Find where the given text appears and provide that cell's center as [x, y] coordinate. 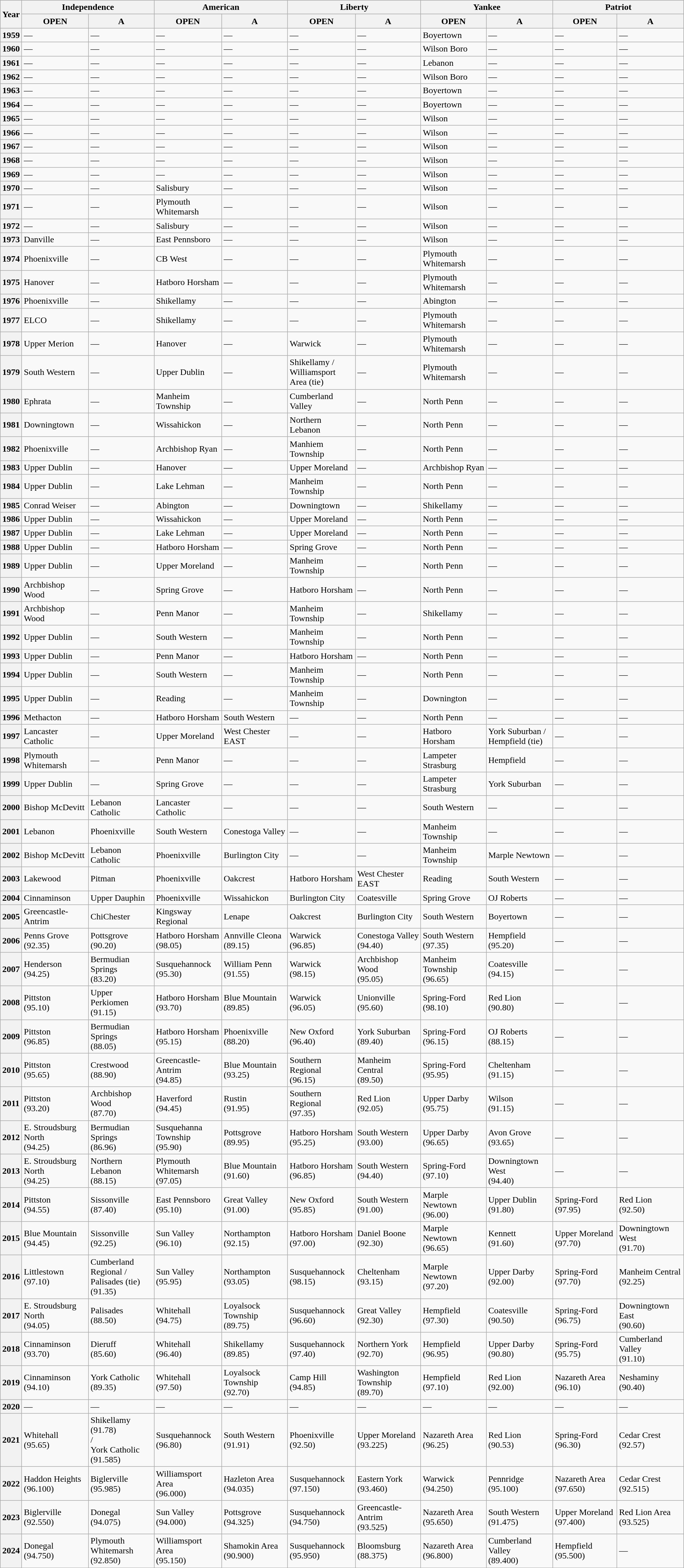
South Western(94.40) [388, 1171]
Warwick(96.85) [322, 941]
2018 [11, 1349]
Neshaminy(90.40) [650, 1383]
Plymouth Whitemarsh(97.05) [188, 1171]
Susquehannock(97.40) [322, 1349]
1993 [11, 656]
Coatesville(90.50) [520, 1315]
2010 [11, 1070]
Hatboro Horsham(95.15) [188, 1036]
Nazareth Area(95.650) [454, 1517]
American [221, 7]
Washington Township(89.70) [388, 1383]
Cheltenham(93.15) [388, 1277]
Whitehall(96.40) [188, 1349]
1984 [11, 486]
2015 [11, 1238]
Palisades(88.50) [121, 1315]
Pittston(95.10) [55, 1003]
2014 [11, 1204]
Susquehannock(95.30) [188, 969]
2006 [11, 941]
Cinnaminson(94.10) [55, 1383]
Manheim Central(89.50) [388, 1070]
Hempfield(97.10) [454, 1383]
1975 [11, 282]
2002 [11, 855]
2001 [11, 831]
Hatboro Horsham(96.85) [322, 1171]
York Suburban / Hempfield (tie) [520, 736]
1971 [11, 207]
Red Lion(92.50) [650, 1204]
1974 [11, 259]
Great Valley(91.00) [255, 1204]
OJ Roberts(88.15) [520, 1036]
Pottsgrove(90.20) [121, 941]
2007 [11, 969]
Archbishop Wood(87.70) [121, 1104]
Hatboro Horsham(93.70) [188, 1003]
Archbishop Wood(95.05) [388, 969]
Nazareth Area(96.800) [454, 1551]
Cumberland Regional / Palisades (tie)(91.35) [121, 1277]
Whitehall(94.75) [188, 1315]
1983 [11, 467]
E. Stroudsburg North(94.05) [55, 1315]
Independence [88, 7]
Phoenixville(88.20) [255, 1036]
Hempfield [520, 760]
ChiChester [121, 916]
Hempfield(97.30) [454, 1315]
1999 [11, 783]
Upper Darby(92.00) [520, 1277]
2024 [11, 1551]
York Suburban [520, 783]
Blue Mountain(91.60) [255, 1171]
Spring-Ford(96.15) [454, 1036]
Downingtown West(91.70) [650, 1238]
Avon Grove(93.65) [520, 1137]
Kennett(91.60) [520, 1238]
1959 [11, 35]
1979 [11, 372]
1998 [11, 760]
1992 [11, 637]
William Penn(91.55) [255, 969]
Upper Dublin(91.80) [520, 1204]
Spring-Ford(97.70) [585, 1277]
Cumberland Valley [322, 401]
New Oxford(95.85) [322, 1204]
Northern Lebanon(88.15) [121, 1171]
Spring-Ford(98.10) [454, 1003]
2004 [11, 898]
Haddon Heights(96.100) [55, 1484]
1976 [11, 301]
Rustin(91.95) [255, 1104]
Shikellamy(89.85) [255, 1349]
Nazareth Area(97.650) [585, 1484]
Conestoga Valley(94.40) [388, 941]
Greencastle-Antrim(94.85) [188, 1070]
Cedar Crest(92.515) [650, 1484]
Warwick(94.250) [454, 1484]
East Pennsboro(95.10) [188, 1204]
Spring-Ford(97.10) [454, 1171]
Red Lion(90.53) [520, 1440]
Upper Darby(90.80) [520, 1349]
Sun Valley(94.000) [188, 1517]
Downingtown West(94.40) [520, 1171]
Great Valley(92.30) [388, 1315]
Henderson(94.25) [55, 969]
Bloomsburg(88.375) [388, 1551]
Blue Mountain(93.25) [255, 1070]
Hazleton Area(94.035) [255, 1484]
Coatesville(94.15) [520, 969]
Red Lion(90.80) [520, 1003]
York Suburban(89.40) [388, 1036]
South Western(93.00) [388, 1137]
Greencastle-Antrim(93.525) [388, 1517]
Upper Darby(96.65) [454, 1137]
Whitehall(97.50) [188, 1383]
Manheim Central(92.25) [650, 1277]
Cinnaminson(93.70) [55, 1349]
1970 [11, 188]
2021 [11, 1440]
East Pennsboro [188, 240]
1973 [11, 240]
Cedar Crest(92.57) [650, 1440]
Pitman [121, 879]
Year [11, 14]
2000 [11, 808]
Hatboro Horsham(97.00) [322, 1238]
New Oxford(96.40) [322, 1036]
Manhiem Township [322, 449]
Upper Moreland(97.400) [585, 1517]
Greencastle-Antrim [55, 916]
Sun Valley(95.95) [188, 1277]
Susquehannock(98.15) [322, 1277]
Susquehannock(96.80) [188, 1440]
Kingsway Regional [188, 916]
1995 [11, 699]
Hatboro Horsham(98.05) [188, 941]
Spring-Ford(95.75) [585, 1349]
Plymouth Whitemarsh(92.850) [121, 1551]
Ephrata [55, 401]
1965 [11, 118]
Dieruff(85.60) [121, 1349]
Haverford(94.45) [188, 1104]
Spring-Ford(97.95) [585, 1204]
Red Lion Area(93.525) [650, 1517]
1997 [11, 736]
1989 [11, 566]
Downingtown East(90.60) [650, 1315]
Susquehanna Township(95.90) [188, 1137]
Pittston(96.85) [55, 1036]
2009 [11, 1036]
1962 [11, 77]
2012 [11, 1137]
Shikellamy(91.78)/York Catholic(91.585) [121, 1440]
1987 [11, 533]
South Western(91.475) [520, 1517]
OJ Roberts [520, 898]
Blue Mountain(94.45) [55, 1238]
Susquehannock(95.950) [322, 1551]
Cheltenham(91.15) [520, 1070]
Hatboro Horsham(95.25) [322, 1137]
Marple Newtown [520, 855]
Cumberland Valley(91.10) [650, 1349]
Red Lion(92.05) [388, 1104]
Spring-Ford(95.95) [454, 1070]
Donegal(94.075) [121, 1517]
Marple Newtown(96.65) [454, 1238]
Penns Grove(92.35) [55, 941]
1996 [11, 717]
Sissonville(92.25) [121, 1238]
2008 [11, 1003]
Sun Valley(96.10) [188, 1238]
Upper Perkiomen(91.15) [121, 1003]
Shamokin Area(90.900) [255, 1551]
Pottsgrove(94.325) [255, 1517]
1981 [11, 425]
Northern Lebanon [322, 425]
1969 [11, 174]
Sissonville(87.40) [121, 1204]
2003 [11, 879]
Pittston(95.65) [55, 1070]
Williamsport Area(95.150) [188, 1551]
Wilson(91.15) [520, 1104]
1966 [11, 132]
Pottsgrove(89.95) [255, 1137]
2023 [11, 1517]
Southern Regional(96.15) [322, 1070]
Upper Dauphin [121, 898]
2011 [11, 1104]
Unionville(95.60) [388, 1003]
Warwick [322, 343]
Yankee [487, 7]
2005 [11, 916]
Nazareth Area(96.25) [454, 1440]
Whitehall(95.65) [55, 1440]
1960 [11, 49]
Eastern York(93.460) [388, 1484]
Biglerville(92.550) [55, 1517]
1963 [11, 91]
Conestoga Valley [255, 831]
1967 [11, 146]
Pennridge(95.100) [520, 1484]
Liberty [354, 7]
2013 [11, 1171]
Northern York(92.70) [388, 1349]
Marple Newtown(97.20) [454, 1277]
Annville Cleona(89.15) [255, 941]
Upper Moreland(97.70) [585, 1238]
Loyalsock Township(89.75) [255, 1315]
1990 [11, 590]
Hempfield(95.20) [520, 941]
Danville [55, 240]
Spring-Ford(96.75) [585, 1315]
1961 [11, 63]
Patriot [618, 7]
Northampton(93.05) [255, 1277]
South Western(97.35) [454, 941]
Upper Merion [55, 343]
2020 [11, 1406]
2022 [11, 1484]
1994 [11, 675]
Warwick(96.05) [322, 1003]
Pittston (93.20) [55, 1104]
1972 [11, 226]
1991 [11, 613]
Daniel Boone(92.30) [388, 1238]
Coatesville [388, 898]
Crestwood(88.90) [121, 1070]
1968 [11, 160]
Bermudian Springs(88.05) [121, 1036]
Lenape [255, 916]
Bermudian Springs(83.20) [121, 969]
Lakewood [55, 879]
Upper Darby(95.75) [454, 1104]
1980 [11, 401]
Downington [454, 699]
Williamsport Area(96.000) [188, 1484]
Susquehannock(97.150) [322, 1484]
Cumberland Valley(89.400) [520, 1551]
1986 [11, 519]
Hempfield(96.95) [454, 1349]
Hempfield(95.500) [585, 1551]
Camp Hill(94.85) [322, 1383]
1977 [11, 320]
Cinnaminson [55, 898]
Conrad Weiser [55, 505]
1988 [11, 547]
York Catholic(89.35) [121, 1383]
Nazareth Area(96.10) [585, 1383]
2019 [11, 1383]
Donegal(94.750) [55, 1551]
Shikellamy / Williamsport Area (tie) [322, 372]
2016 [11, 1277]
1985 [11, 505]
Pittston(94.55) [55, 1204]
South Western(91.91) [255, 1440]
Biglerville(95.985) [121, 1484]
CB West [188, 259]
Marple Newtown(96.00) [454, 1204]
Bermudian Springs(86.96) [121, 1137]
Northampton(92.15) [255, 1238]
1964 [11, 105]
Methacton [55, 717]
1982 [11, 449]
Susquehannock(96.60) [322, 1315]
2017 [11, 1315]
Loyalsock Township(92.70) [255, 1383]
Phoenixville(92.50) [322, 1440]
Blue Mountain(89.85) [255, 1003]
Manheim Township(96.65) [454, 969]
Southern Regional(97.35) [322, 1104]
Upper Moreland(93.225) [388, 1440]
Red Lion(92.00) [520, 1383]
Warwick(98.15) [322, 969]
ELCO [55, 320]
Susquehannock(94.750) [322, 1517]
Spring-Ford(96.30) [585, 1440]
Littlestown(97.10) [55, 1277]
1978 [11, 343]
South Western(91.00) [388, 1204]
